Return the (X, Y) coordinate for the center point of the cell that contains the specified text.  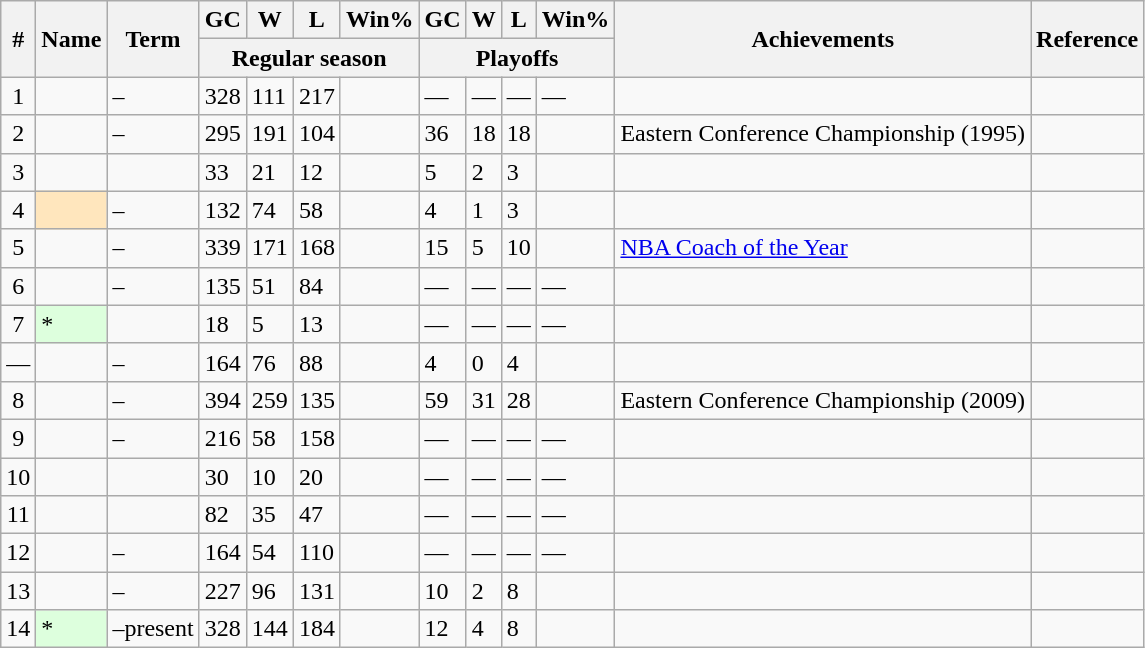
0 (484, 362)
339 (222, 248)
171 (270, 248)
15 (442, 248)
131 (316, 591)
Eastern Conference Championship (1995) (823, 134)
Term (153, 39)
Playoffs (517, 58)
76 (270, 362)
36 (442, 134)
Regular season (309, 58)
7 (18, 324)
259 (270, 400)
104 (316, 134)
28 (518, 400)
144 (270, 629)
NBA Coach of the Year (823, 248)
Eastern Conference Championship (2009) (823, 400)
47 (316, 515)
14 (18, 629)
168 (316, 248)
59 (442, 400)
21 (270, 172)
394 (222, 400)
132 (222, 210)
31 (484, 400)
184 (316, 629)
20 (316, 477)
51 (270, 286)
217 (316, 96)
216 (222, 438)
Reference (1088, 39)
30 (222, 477)
96 (270, 591)
191 (270, 134)
54 (270, 553)
35 (270, 515)
74 (270, 210)
82 (222, 515)
84 (316, 286)
88 (316, 362)
295 (222, 134)
Name (72, 39)
11 (18, 515)
6 (18, 286)
33 (222, 172)
111 (270, 96)
# (18, 39)
227 (222, 591)
9 (18, 438)
110 (316, 553)
–present (153, 629)
Achievements (823, 39)
158 (316, 438)
